For the text-containing cell, return its midpoint in [X, Y] coordinate format. 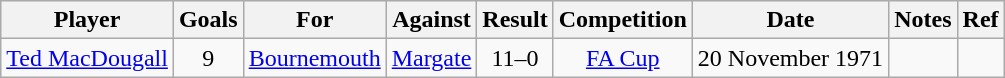
9 [208, 58]
FA Cup [622, 58]
For [314, 20]
Player [88, 20]
Ted MacDougall [88, 58]
20 November 1971 [790, 58]
Ref [980, 20]
Competition [622, 20]
Goals [208, 20]
Date [790, 20]
Result [515, 20]
Margate [432, 58]
Bournemouth [314, 58]
Notes [923, 20]
11–0 [515, 58]
Against [432, 20]
